Find where the given text appears and provide that cell's center as [x, y] coordinate. 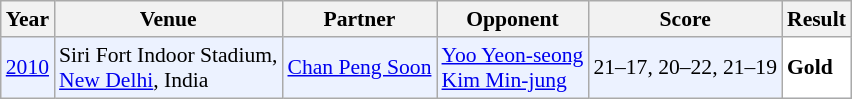
Score [685, 19]
Opponent [512, 19]
Partner [359, 19]
Gold [816, 68]
Yoo Yeon-seong Kim Min-jung [512, 68]
2010 [28, 68]
21–17, 20–22, 21–19 [685, 68]
Result [816, 19]
Year [28, 19]
Chan Peng Soon [359, 68]
Venue [168, 19]
Siri Fort Indoor Stadium,New Delhi, India [168, 68]
